Locate the cell with the specified text and output its (X, Y) center coordinate. 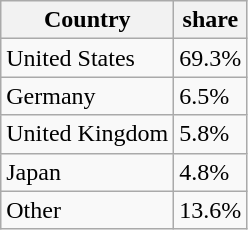
United States (88, 58)
6.5% (210, 96)
United Kingdom (88, 134)
share (210, 20)
Country (88, 20)
5.8% (210, 134)
4.8% (210, 172)
Germany (88, 96)
69.3% (210, 58)
Japan (88, 172)
Other (88, 210)
13.6% (210, 210)
